Provide the (X, Y) coordinate of the cell's center where the given text is located.  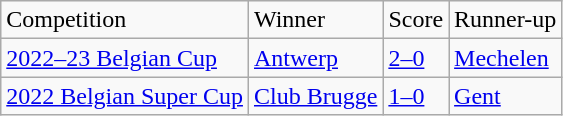
Competition (125, 20)
Runner-up (506, 20)
Gent (506, 96)
2022–23 Belgian Cup (125, 58)
Club Brugge (315, 96)
Winner (315, 20)
Mechelen (506, 58)
2–0 (416, 58)
Score (416, 20)
1–0 (416, 96)
Antwerp (315, 58)
2022 Belgian Super Cup (125, 96)
